Pinpoint the cell where the given text exists, returning its (X, Y) midpoint coordinate. 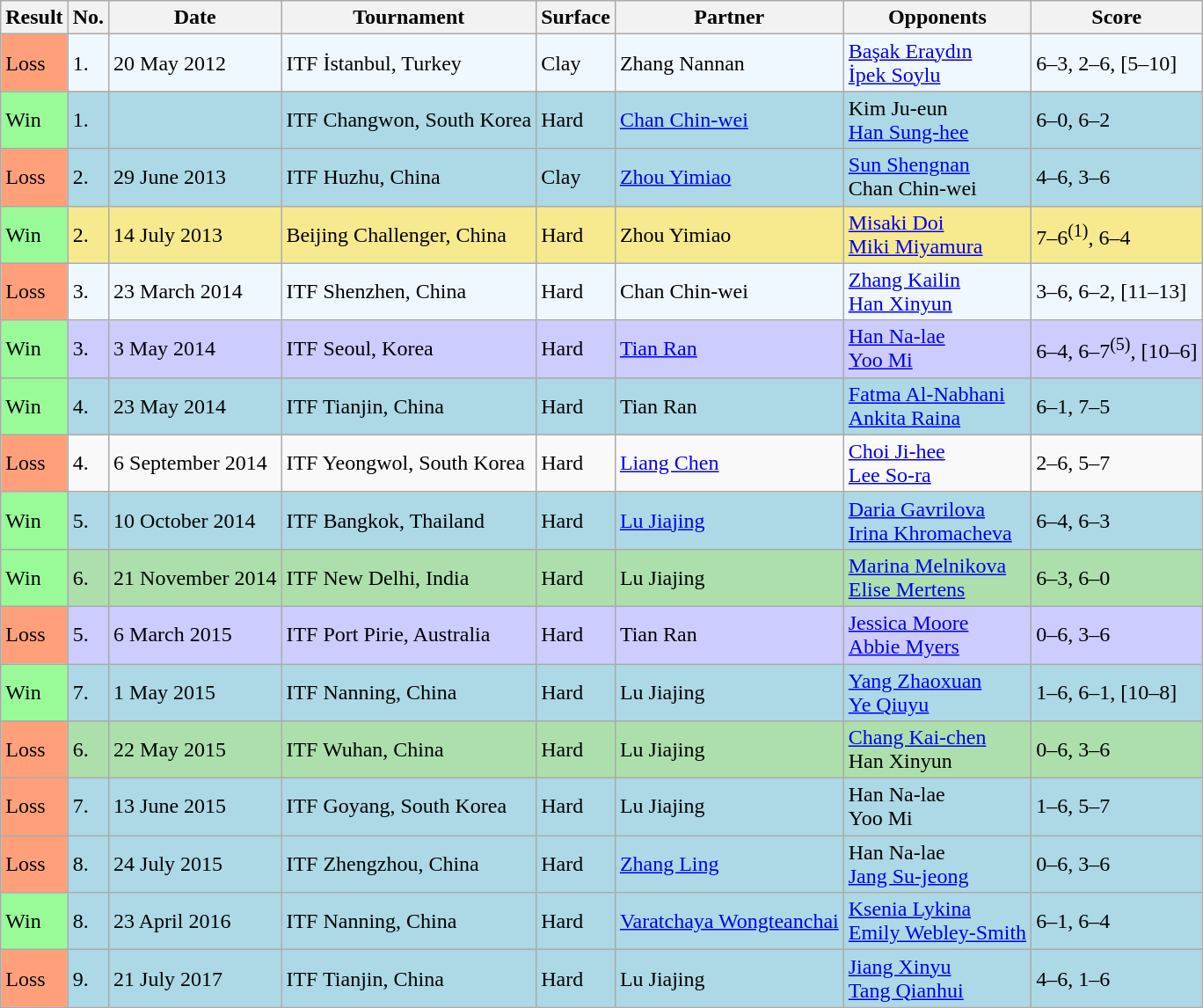
ITF Shenzhen, China (409, 292)
10 October 2014 (195, 521)
Partner (729, 18)
24 July 2015 (195, 864)
7–6(1), 6–4 (1117, 234)
Han Na-lae Jang Su-jeong (937, 864)
Date (195, 18)
6–4, 6–3 (1117, 521)
Misaki Doi Miki Miyamura (937, 234)
6–3, 2–6, [5–10] (1117, 63)
No. (88, 18)
Liang Chen (729, 463)
Jiang Xinyu Tang Qianhui (937, 978)
Choi Ji-hee Lee So-ra (937, 463)
20 May 2012 (195, 63)
Marina Melnikova Elise Mertens (937, 577)
ITF Huzhu, China (409, 178)
ITF Port Pirie, Australia (409, 635)
1–6, 5–7 (1117, 807)
Varatchaya Wongteanchai (729, 922)
1 May 2015 (195, 691)
21 November 2014 (195, 577)
2–6, 5–7 (1117, 463)
23 April 2016 (195, 922)
1–6, 6–1, [10–8] (1117, 691)
9. (88, 978)
29 June 2013 (195, 178)
Zhang Ling (729, 864)
Daria Gavrilova Irina Khromacheva (937, 521)
Sun Shengnan Chan Chin-wei (937, 178)
Zhang Nannan (729, 63)
ITF Wuhan, China (409, 749)
Chang Kai-chen Han Xinyun (937, 749)
3 May 2014 (195, 348)
3–6, 6–2, [11–13] (1117, 292)
22 May 2015 (195, 749)
ITF New Delhi, India (409, 577)
14 July 2013 (195, 234)
Result (34, 18)
Yang Zhaoxuan Ye Qiuyu (937, 691)
23 May 2014 (195, 406)
ITF Goyang, South Korea (409, 807)
13 June 2015 (195, 807)
ITF Yeongwol, South Korea (409, 463)
4–6, 1–6 (1117, 978)
Ksenia Lykina Emily Webley-Smith (937, 922)
Zhang Kailin Han Xinyun (937, 292)
Score (1117, 18)
Fatma Al-Nabhani Ankita Raina (937, 406)
ITF İstanbul, Turkey (409, 63)
Kim Ju-eun Han Sung-hee (937, 120)
4–6, 3–6 (1117, 178)
ITF Seoul, Korea (409, 348)
23 March 2014 (195, 292)
6 September 2014 (195, 463)
ITF Changwon, South Korea (409, 120)
Başak Eraydın İpek Soylu (937, 63)
21 July 2017 (195, 978)
Tournament (409, 18)
6–3, 6–0 (1117, 577)
6–0, 6–2 (1117, 120)
6–1, 7–5 (1117, 406)
Surface (576, 18)
6–4, 6–7(5), [10–6] (1117, 348)
Beijing Challenger, China (409, 234)
6 March 2015 (195, 635)
Opponents (937, 18)
Jessica Moore Abbie Myers (937, 635)
6–1, 6–4 (1117, 922)
ITF Zhengzhou, China (409, 864)
ITF Bangkok, Thailand (409, 521)
